Return [x, y] of the center of cell containing provided text 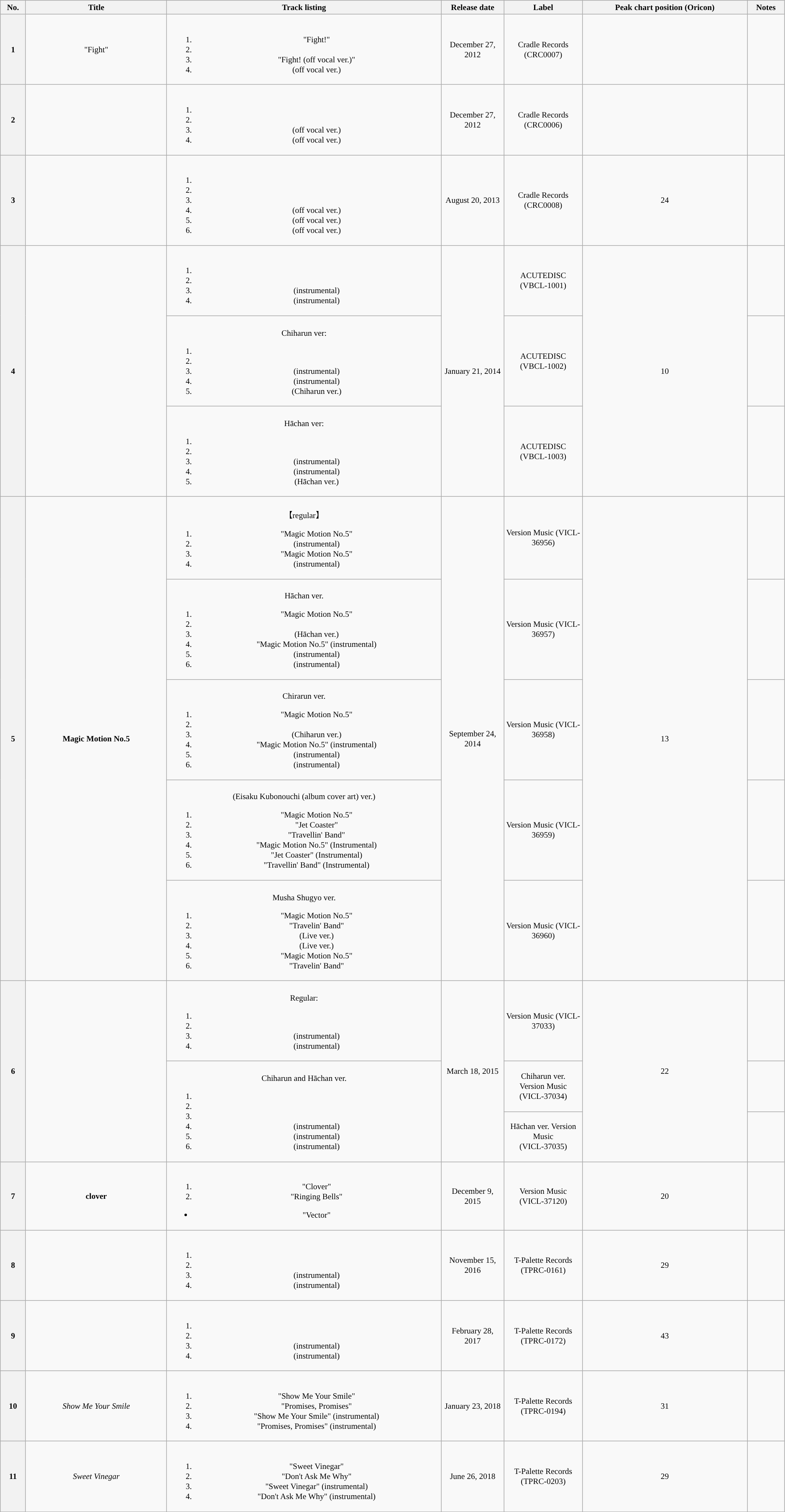
ACUTEDISC (VBCL-1003) [543, 451]
"Fight" [96, 49]
"Fight!""Fight! (off vocal ver.)" (off vocal ver.) [304, 49]
Version Music (VICL-36958) [543, 730]
Musha Shugyo ver."Magic Motion No.5""Travelin' Band" (Live ver.) (Live ver.)"Magic Motion No.5""Travelin' Band" [304, 930]
Chiharun ver. Version Music(VICL-37034) [543, 1086]
22 [665, 1071]
T-Palette Records (TPRC-0194) [543, 1406]
August 20, 2013 [473, 200]
Chiharun and Hāchan ver. (instrumental) (instrumental) (instrumental) [304, 1111]
Label [543, 8]
Notes [766, 8]
24 [665, 200]
3 [13, 200]
Version Music (VICL-36956) [543, 538]
ACUTEDISC (VBCL-1001) [543, 281]
Chiharun ver: (instrumental) (instrumental) (Chiharun ver.) [304, 361]
Release date [473, 8]
Hāchan ver: (instrumental) (instrumental) (Hāchan ver.) [304, 451]
7 [13, 1196]
November 15, 2016 [473, 1265]
Show Me Your Smile [96, 1406]
June 26, 2018 [473, 1476]
6 [13, 1071]
Cradle Records (CRC0008) [543, 200]
5 [13, 739]
Track listing [304, 8]
Regular: (instrumental) (instrumental) [304, 1021]
December 9, 2015 [473, 1196]
clover [96, 1196]
(off vocal ver.) (off vocal ver.) [304, 120]
1 [13, 49]
Title [96, 8]
13 [665, 739]
Cradle Records (CRC0006) [543, 120]
January 23, 2018 [473, 1406]
2 [13, 120]
【regular】"Magic Motion No.5" (instrumental)"Magic Motion No.5" (instrumental) [304, 538]
4 [13, 371]
"Show Me Your Smile""Promises, Promises""Show Me Your Smile" (instrumental)"Promises, Promises" (instrumental) [304, 1406]
ACUTEDISC (VBCL-1002) [543, 361]
Version Music (VICL-36957) [543, 629]
T-Palette Records (TPRC-0203) [543, 1476]
Peak chart position (Oricon) [665, 8]
T-Palette Records (TPRC-0161) [543, 1265]
Magic Motion No.5 [96, 739]
31 [665, 1406]
March 18, 2015 [473, 1071]
T-Palette Records (TPRC-0172) [543, 1336]
Version Music (VICL-37033) [543, 1021]
20 [665, 1196]
(off vocal ver.) (off vocal ver.) (off vocal ver.) [304, 200]
"Sweet Vinegar""Don't Ask Me Why""Sweet Vinegar" (instrumental)"Don't Ask Me Why" (instrumental) [304, 1476]
Sweet Vinegar [96, 1476]
January 21, 2014 [473, 371]
Version Music (VICL-36960) [543, 930]
Hāchan ver. Version Music(VICL-37035) [543, 1137]
8 [13, 1265]
"Clover""Ringing Bells""Vector" [304, 1196]
February 28, 2017 [473, 1336]
11 [13, 1476]
Chirarun ver."Magic Motion No.5" (Chiharun ver.)"Magic Motion No.5" (instrumental) (instrumental) (instrumental) [304, 730]
September 24, 2014 [473, 739]
43 [665, 1336]
No. [13, 8]
Hāchan ver."Magic Motion No.5" (Hāchan ver.)"Magic Motion No.5" (instrumental) (instrumental) (instrumental) [304, 629]
Cradle Records (CRC0007) [543, 49]
Version Music (VICL-36959) [543, 830]
Version Music (VICL-37120) [543, 1196]
9 [13, 1336]
